Scan for the cell matching the given text and deliver its (X, Y) coordinate at center. 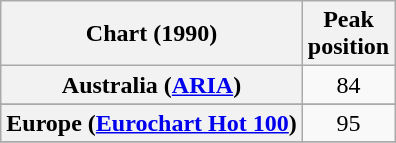
Australia (ARIA) (152, 85)
Europe (Eurochart Hot 100) (152, 123)
95 (348, 123)
Peakposition (348, 34)
84 (348, 85)
Chart (1990) (152, 34)
